Provide the [x, y] coordinate of the cell's center where the given text is located.  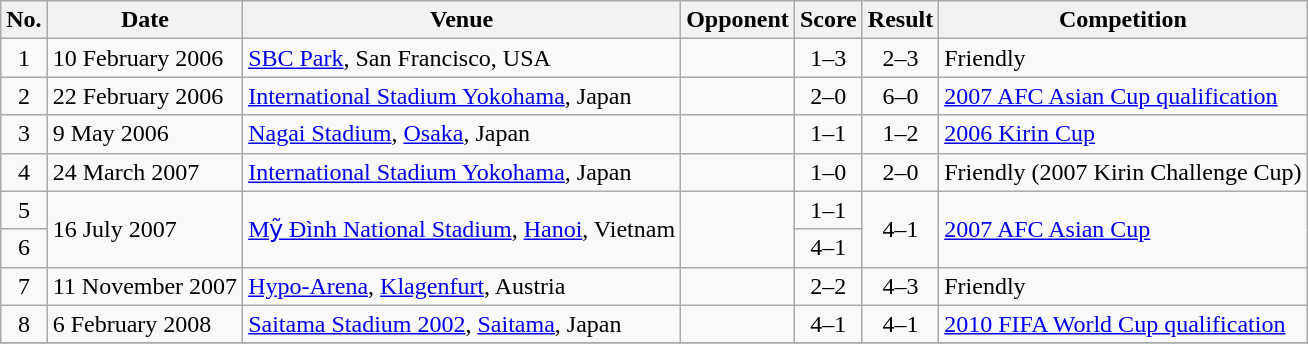
No. [24, 20]
2007 AFC Asian Cup qualification [1123, 96]
2007 AFC Asian Cup [1123, 229]
Venue [462, 20]
1 [24, 58]
4 [24, 172]
Result [900, 20]
Saitama Stadium 2002, Saitama, Japan [462, 324]
Competition [1123, 20]
22 February 2006 [144, 96]
SBC Park, San Francisco, USA [462, 58]
5 [24, 210]
6–0 [900, 96]
10 February 2006 [144, 58]
Date [144, 20]
11 November 2007 [144, 286]
1–2 [900, 134]
16 July 2007 [144, 229]
Opponent [738, 20]
3 [24, 134]
6 [24, 248]
6 February 2008 [144, 324]
4–3 [900, 286]
24 March 2007 [144, 172]
2–3 [900, 58]
2 [24, 96]
7 [24, 286]
2010 FIFA World Cup qualification [1123, 324]
2006 Kirin Cup [1123, 134]
Friendly (2007 Kirin Challenge Cup) [1123, 172]
Nagai Stadium, Osaka, Japan [462, 134]
Score [828, 20]
8 [24, 324]
9 May 2006 [144, 134]
Mỹ Đình National Stadium, Hanoi, Vietnam [462, 229]
Hypo-Arena, Klagenfurt, Austria [462, 286]
1–0 [828, 172]
1–3 [828, 58]
2–2 [828, 286]
